Detect which cell encompasses the target text, then output its (X, Y) center coordinate. 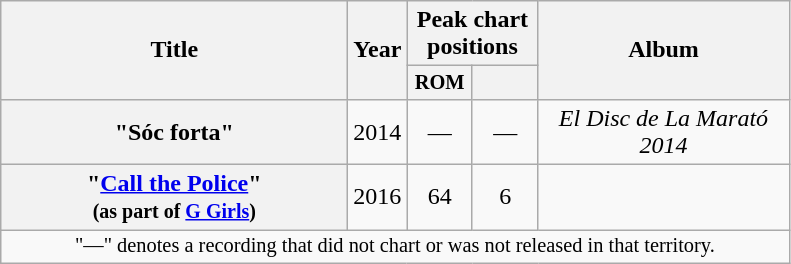
6 (505, 198)
Peak chart positions (472, 34)
Year (378, 50)
"—" denotes a recording that did not chart or was not released in that territory. (395, 247)
"Call the Police"(as part of G Girls) (174, 198)
2014 (378, 132)
ROM (440, 83)
Title (174, 50)
64 (440, 198)
El Disc de La Marató 2014 (664, 132)
"Sóc forta" (174, 132)
Album (664, 50)
2016 (378, 198)
